Output the [X, Y] coordinate of the center of the cell containing the given text.  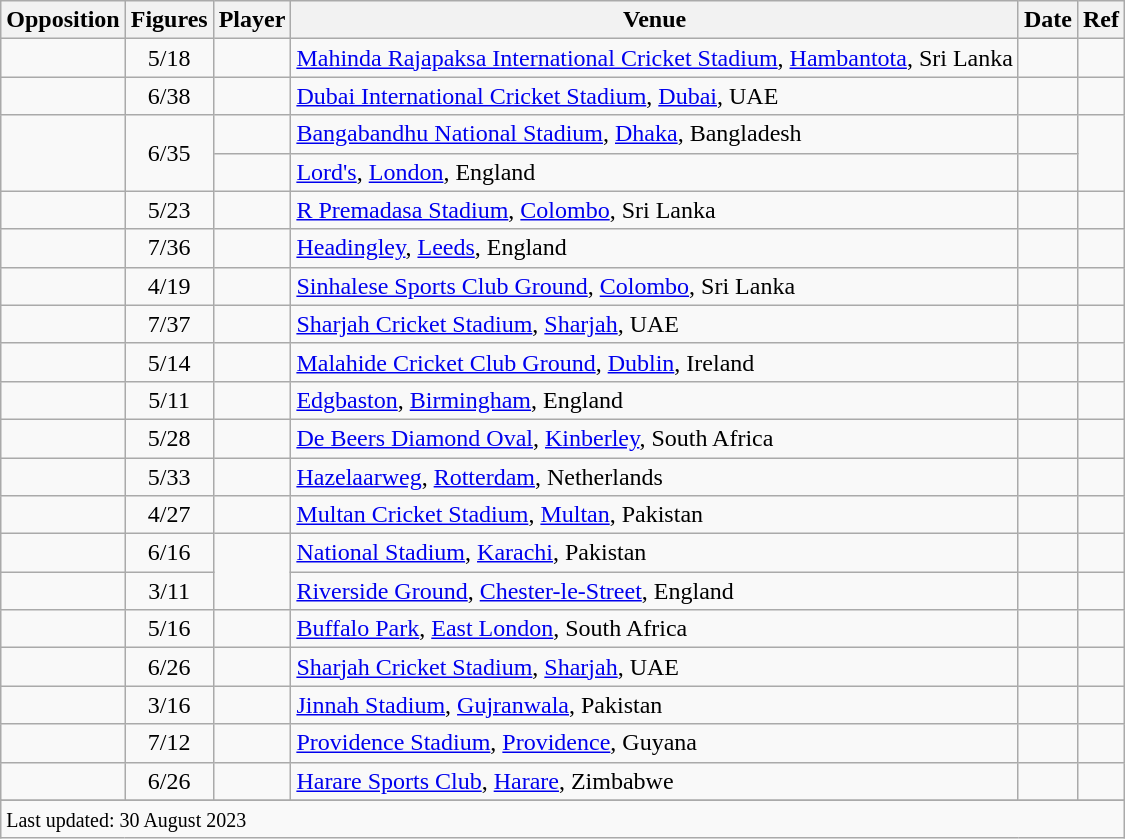
4/19 [169, 286]
Figures [169, 20]
Bangabandhu National Stadium, Dhaka, Bangladesh [655, 134]
5/14 [169, 362]
6/35 [169, 153]
3/11 [169, 591]
6/38 [169, 96]
Providence Stadium, Providence, Guyana [655, 743]
Jinnah Stadium, Gujranwala, Pakistan [655, 705]
Mahinda Rajapaksa International Cricket Stadium, Hambantota, Sri Lanka [655, 58]
De Beers Diamond Oval, Kinberley, South Africa [655, 438]
Riverside Ground, Chester-le-Street, England [655, 591]
Dubai International Cricket Stadium, Dubai, UAE [655, 96]
Headingley, Leeds, England [655, 248]
3/16 [169, 705]
Venue [655, 20]
5/11 [169, 400]
Last updated: 30 August 2023 [563, 819]
5/33 [169, 477]
Player [252, 20]
6/16 [169, 553]
Ref [1100, 20]
5/18 [169, 58]
Malahide Cricket Club Ground, Dublin, Ireland [655, 362]
Lord's, London, England [655, 172]
5/16 [169, 629]
R Premadasa Stadium, Colombo, Sri Lanka [655, 210]
7/37 [169, 324]
7/12 [169, 743]
Harare Sports Club, Harare, Zimbabwe [655, 781]
Buffalo Park, East London, South Africa [655, 629]
Hazelaarweg, Rotterdam, Netherlands [655, 477]
7/36 [169, 248]
Date [1048, 20]
National Stadium, Karachi, Pakistan [655, 553]
Edgbaston, Birmingham, England [655, 400]
5/23 [169, 210]
Sinhalese Sports Club Ground, Colombo, Sri Lanka [655, 286]
5/28 [169, 438]
4/27 [169, 515]
Multan Cricket Stadium, Multan, Pakistan [655, 515]
Opposition [63, 20]
